Find where the given text appears and provide that cell's center as [x, y] coordinate. 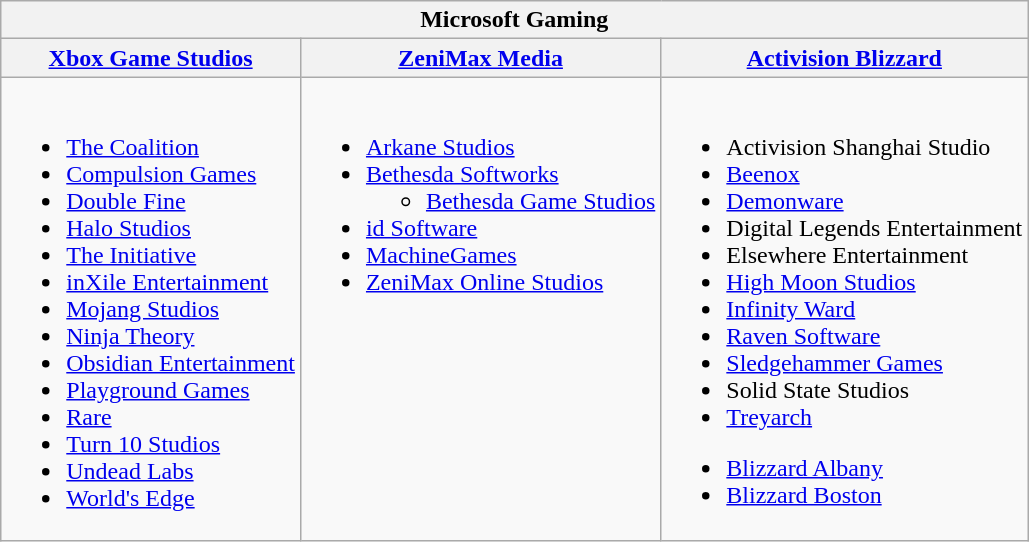
Microsoft Gaming [514, 20]
Xbox Game Studios [151, 58]
ZeniMax Media [480, 58]
Activision Blizzard [844, 58]
Arkane StudiosBethesda SoftworksBethesda Game Studiosid SoftwareMachineGamesZeniMax Online Studios [480, 309]
